From the cell containing the given text, extract its center point as [X, Y] coordinate. 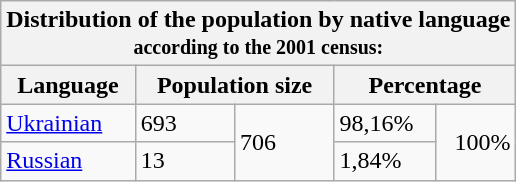
Ukrainian [68, 123]
693 [184, 123]
13 [184, 161]
Population size [234, 85]
706 [284, 142]
Distribution of the population by native languageaccording to the 2001 census: [258, 34]
1,84% [385, 161]
Language [68, 85]
98,16% [385, 123]
Russian [68, 161]
Percentage [425, 85]
100% [476, 142]
